Provide the [X, Y] coordinate of the cell's center where the given text is located.  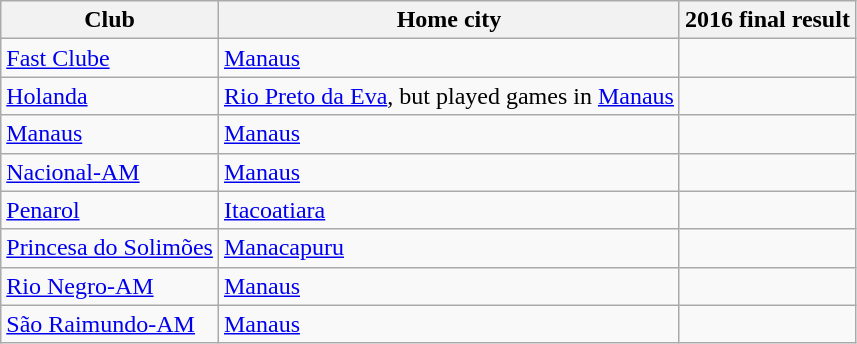
São Raimundo-AM [110, 324]
2016 final result [767, 20]
Princesa do Solimões [110, 248]
Nacional-AM [110, 172]
Club [110, 20]
Fast Clube [110, 58]
Rio Preto da Eva, but played games in Manaus [448, 96]
Home city [448, 20]
Holanda [110, 96]
Penarol [110, 210]
Itacoatiara [448, 210]
Rio Negro-AM [110, 286]
Manacapuru [448, 248]
